For the text-containing cell, return its midpoint in [x, y] coordinate format. 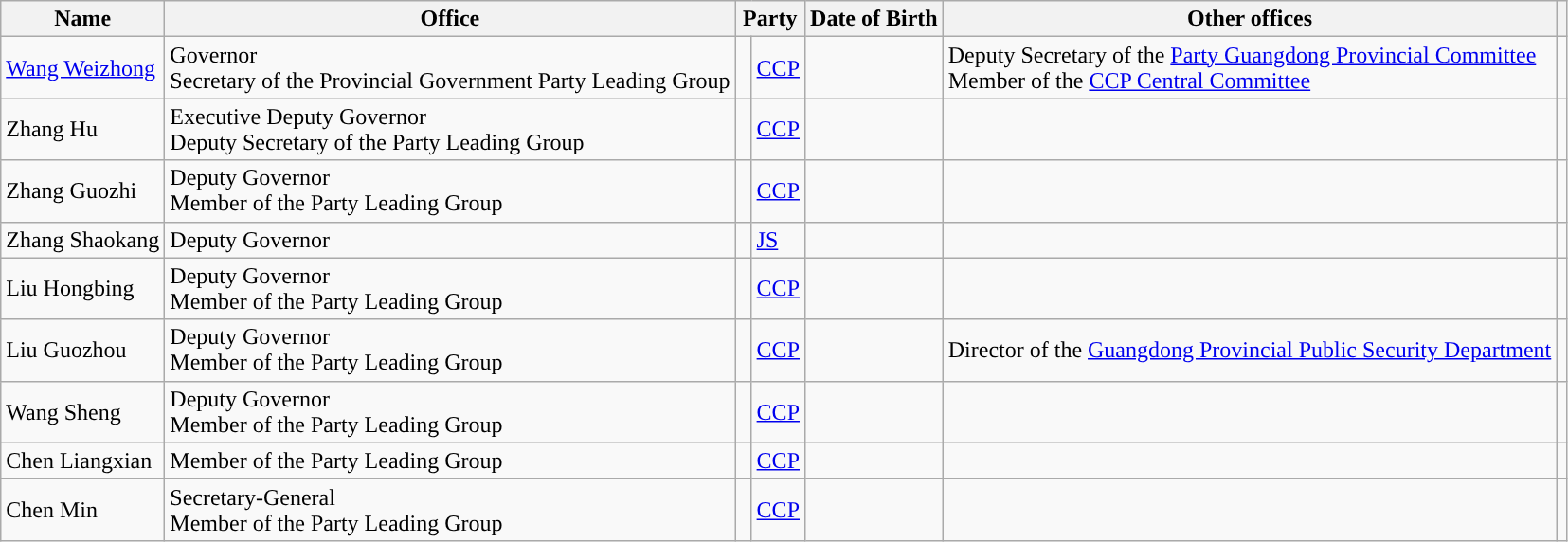
Member of the Party Leading Group [450, 461]
Chen Min [83, 510]
Office [450, 19]
Wang Weizhong [83, 68]
Party [770, 19]
Director of the Guangdong Provincial Public Security Department [1250, 351]
JS [778, 240]
Zhang Shaokang [83, 240]
Name [83, 19]
Chen Liangxian [83, 461]
Deputy Governor [450, 240]
Date of Birth [874, 19]
Liu Guozhou [83, 351]
Wang Sheng [83, 411]
Zhang Hu [83, 129]
Deputy Secretary of the Party Guangdong Provincial CommitteeMember of the CCP Central Committee [1250, 68]
GovernorSecretary of the Provincial Government Party Leading Group [450, 68]
Executive Deputy GovernorDeputy Secretary of the Party Leading Group [450, 129]
Other offices [1250, 19]
Liu Hongbing [83, 288]
Secretary-GeneralMember of the Party Leading Group [450, 510]
Zhang Guozhi [83, 191]
